For the text-containing cell, return its midpoint in (x, y) coordinate format. 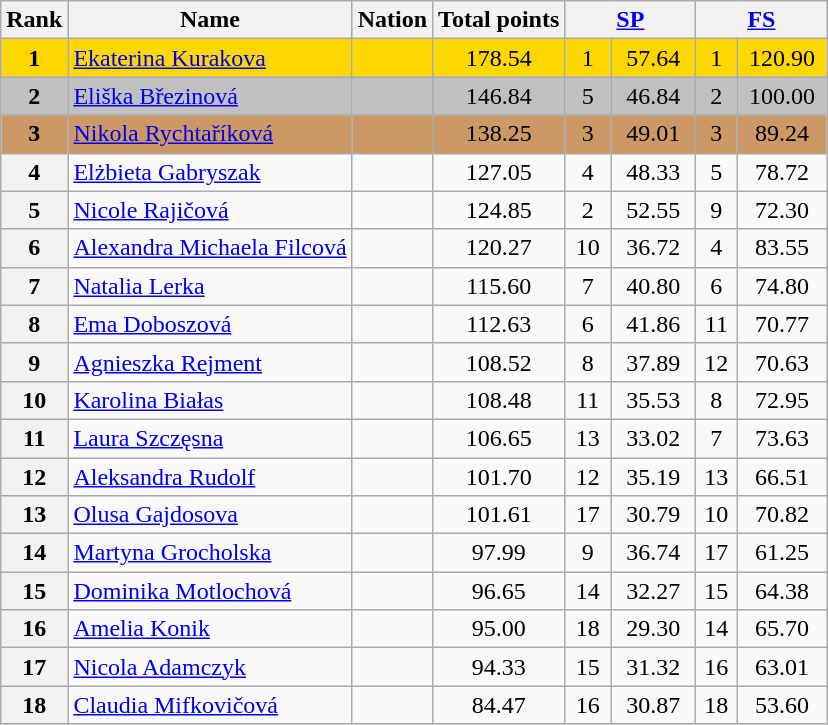
Eliška Březinová (210, 96)
95.00 (499, 629)
53.60 (782, 705)
70.77 (782, 324)
146.84 (499, 96)
49.01 (654, 134)
112.63 (499, 324)
Agnieszka Rejment (210, 362)
31.32 (654, 667)
Nicola Adamczyk (210, 667)
178.54 (499, 58)
Elżbieta Gabryszak (210, 172)
37.89 (654, 362)
72.95 (782, 400)
94.33 (499, 667)
Ekaterina Kurakova (210, 58)
Karolina Białas (210, 400)
SP (630, 20)
65.70 (782, 629)
Claudia Mifkovičová (210, 705)
124.85 (499, 210)
40.80 (654, 286)
Nation (392, 20)
64.38 (782, 591)
41.86 (654, 324)
61.25 (782, 553)
Amelia Konik (210, 629)
120.27 (499, 248)
Ema Doboszová (210, 324)
57.64 (654, 58)
101.61 (499, 515)
83.55 (782, 248)
138.25 (499, 134)
36.72 (654, 248)
84.47 (499, 705)
Martyna Grocholska (210, 553)
Nikola Rychtaříková (210, 134)
89.24 (782, 134)
Olusa Gajdosova (210, 515)
32.27 (654, 591)
108.52 (499, 362)
108.48 (499, 400)
100.00 (782, 96)
30.79 (654, 515)
70.82 (782, 515)
46.84 (654, 96)
Laura Szczęsna (210, 438)
Name (210, 20)
106.65 (499, 438)
72.30 (782, 210)
73.63 (782, 438)
FS (762, 20)
70.63 (782, 362)
30.87 (654, 705)
Natalia Lerka (210, 286)
48.33 (654, 172)
29.30 (654, 629)
Dominika Motlochová (210, 591)
52.55 (654, 210)
127.05 (499, 172)
78.72 (782, 172)
66.51 (782, 477)
97.99 (499, 553)
96.65 (499, 591)
101.70 (499, 477)
120.90 (782, 58)
63.01 (782, 667)
Alexandra Michaela Filcová (210, 248)
Rank (34, 20)
Total points (499, 20)
Aleksandra Rudolf (210, 477)
33.02 (654, 438)
Nicole Rajičová (210, 210)
36.74 (654, 553)
115.60 (499, 286)
74.80 (782, 286)
35.19 (654, 477)
35.53 (654, 400)
